Return [x, y] of the center of cell containing provided text 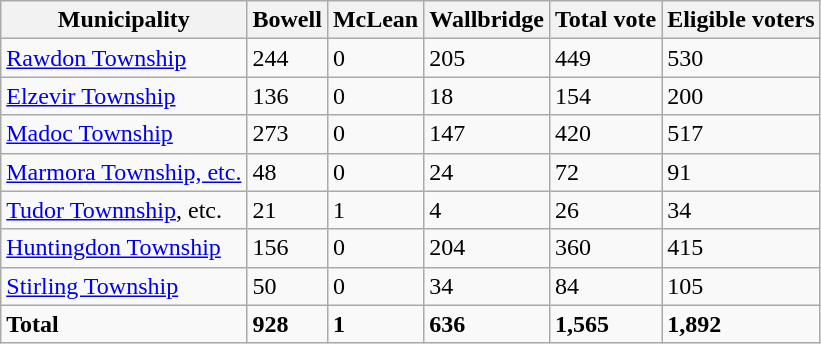
18 [487, 96]
205 [487, 58]
72 [605, 172]
147 [487, 134]
Wallbridge [487, 20]
Municipality [124, 20]
Marmora Township, etc. [124, 172]
530 [741, 58]
Total [124, 324]
517 [741, 134]
91 [741, 172]
Huntingdon Township [124, 248]
21 [287, 210]
50 [287, 286]
Madoc Township [124, 134]
48 [287, 172]
26 [605, 210]
273 [287, 134]
415 [741, 248]
156 [287, 248]
Stirling Township [124, 286]
136 [287, 96]
84 [605, 286]
636 [487, 324]
McLean [375, 20]
928 [287, 324]
4 [487, 210]
449 [605, 58]
Eligible voters [741, 20]
420 [605, 134]
1,892 [741, 324]
Rawdon Township [124, 58]
204 [487, 248]
360 [605, 248]
Total vote [605, 20]
154 [605, 96]
Tudor Townnship, etc. [124, 210]
105 [741, 286]
1,565 [605, 324]
200 [741, 96]
244 [287, 58]
24 [487, 172]
Bowell [287, 20]
Elzevir Township [124, 96]
